Determine the (X, Y) coordinate at the center of the cell enclosing the given text.  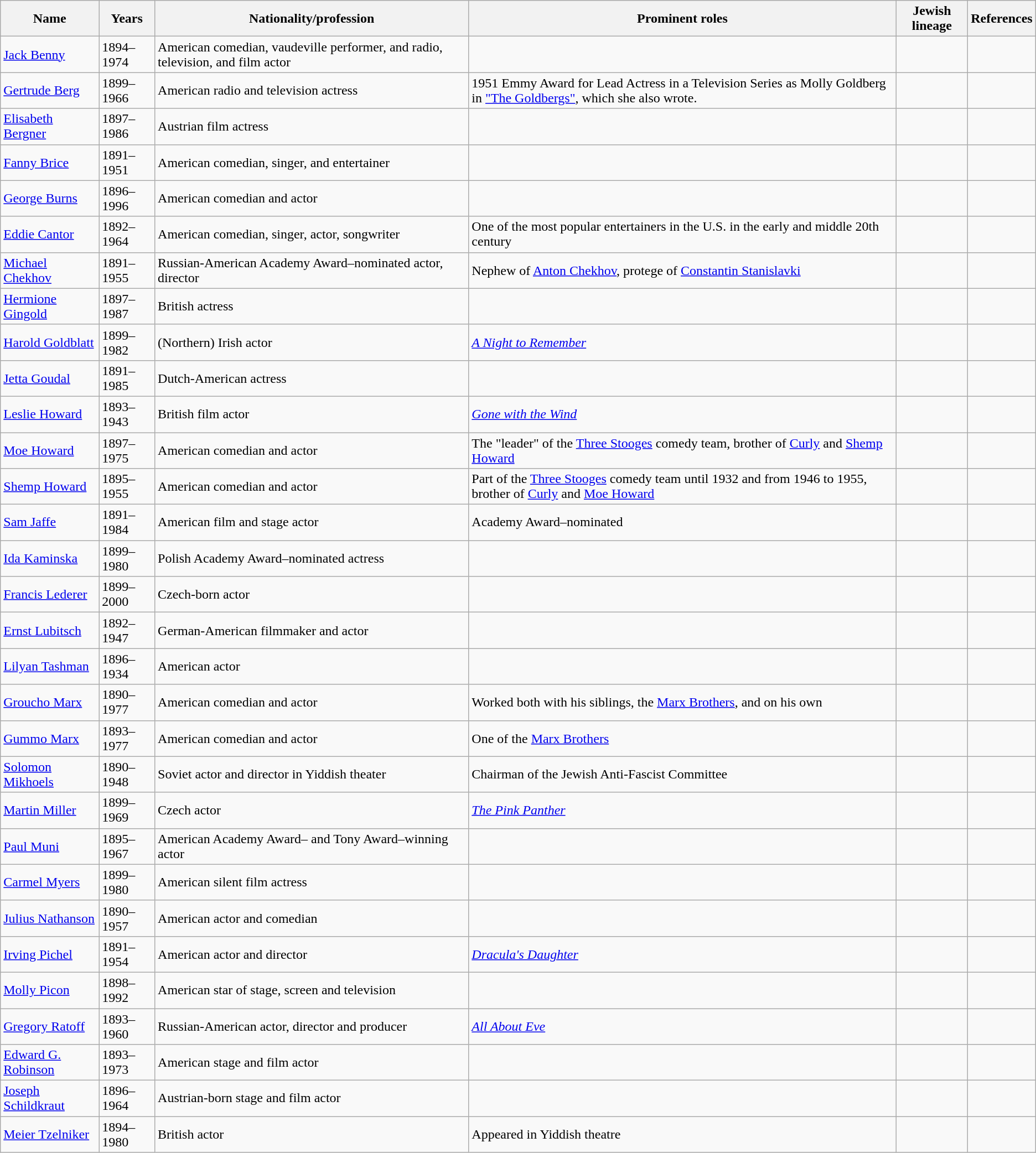
Martin Miller (50, 810)
British actor (312, 1134)
1890–1977 (127, 703)
1893–1973 (127, 1062)
Groucho Marx (50, 703)
Soviet actor and director in Yiddish theater (312, 775)
Jewish lineage (932, 19)
Fanny Brice (50, 163)
American actor and director (312, 954)
1896–1996 (127, 198)
1896–1964 (127, 1099)
Shemp Howard (50, 487)
Appeared in Yiddish theatre (682, 1134)
One of the most popular entertainers in the U.S. in the early and middle 20th century (682, 235)
Czech-born actor (312, 594)
1890–1957 (127, 918)
Eddie Cantor (50, 235)
Years (127, 19)
Gone with the Wind (682, 414)
Julius Nathanson (50, 918)
Dracula's Daughter (682, 954)
Irving Pichel (50, 954)
British actress (312, 307)
American comedian, singer, and entertainer (312, 163)
Leslie Howard (50, 414)
1895–1955 (127, 487)
A Night to Remember (682, 342)
Ernst Lubitsch (50, 631)
1899–2000 (127, 594)
American comedian, singer, actor, songwriter (312, 235)
Solomon Mikhoels (50, 775)
Czech actor (312, 810)
1899–1969 (127, 810)
1897–1987 (127, 307)
1893–1977 (127, 738)
George Burns (50, 198)
Jack Benny (50, 54)
Harold Goldblatt (50, 342)
(Northern) Irish actor (312, 342)
The Pink Panther (682, 810)
Austrian-born stage and film actor (312, 1099)
Nephew of Anton Chekhov, protege of Constantin Stanislavki (682, 270)
Ida Kaminska (50, 559)
Russian-American actor, director and producer (312, 1026)
Gregory Ratoff (50, 1026)
Jetta Goudal (50, 378)
1890–1948 (127, 775)
1892–1947 (127, 631)
1895–1967 (127, 846)
1899–1966 (127, 91)
Hermione Gingold (50, 307)
1892–1964 (127, 235)
1893–1943 (127, 414)
Prominent roles (682, 19)
Academy Award–nominated (682, 522)
Sam Jaffe (50, 522)
Dutch-American actress (312, 378)
Edward G. Robinson (50, 1062)
The "leader" of the Three Stooges comedy team, brother of Curly and Shemp Howard (682, 450)
All About Eve (682, 1026)
Name (50, 19)
Joseph Schildkraut (50, 1099)
1891–1954 (127, 954)
American star of stage, screen and television (312, 990)
American film and stage actor (312, 522)
1897–1975 (127, 450)
American Academy Award– and Tony Award–winning actor (312, 846)
Moe Howard (50, 450)
1898–1992 (127, 990)
1897–1986 (127, 126)
Michael Chekhov (50, 270)
Meier Tzelniker (50, 1134)
1951 Emmy Award for Lead Actress in a Television Series as Molly Goldberg in "The Goldbergs", which she also wrote. (682, 91)
Worked both with his siblings, the Marx Brothers, and on his own (682, 703)
Molly Picon (50, 990)
Polish Academy Award–nominated actress (312, 559)
Austrian film actress (312, 126)
1899–1982 (127, 342)
American actor and comedian (312, 918)
Elisabeth Bergner (50, 126)
Lilyan Tashman (50, 666)
Gummo Marx (50, 738)
German-American filmmaker and actor (312, 631)
Part of the Three Stooges comedy team until 1932 and from 1946 to 1955, brother of Curly and Moe Howard (682, 487)
Gertrude Berg (50, 91)
Nationality/profession (312, 19)
Carmel Myers (50, 882)
1891–1984 (127, 522)
American silent film actress (312, 882)
1894–1974 (127, 54)
1891–1985 (127, 378)
Paul Muni (50, 846)
Francis Lederer (50, 594)
1896–1934 (127, 666)
American radio and television actress (312, 91)
1891–1955 (127, 270)
American stage and film actor (312, 1062)
1894–1980 (127, 1134)
1893–1960 (127, 1026)
1891–1951 (127, 163)
Chairman of the Jewish Anti-Fascist Committee (682, 775)
Russian-American Academy Award–nominated actor, director (312, 270)
British film actor (312, 414)
American comedian, vaudeville performer, and radio, television, and film actor (312, 54)
One of the Marx Brothers (682, 738)
References (1002, 19)
American actor (312, 666)
